Detect which cell encompasses the target text, then output its [X, Y] center coordinate. 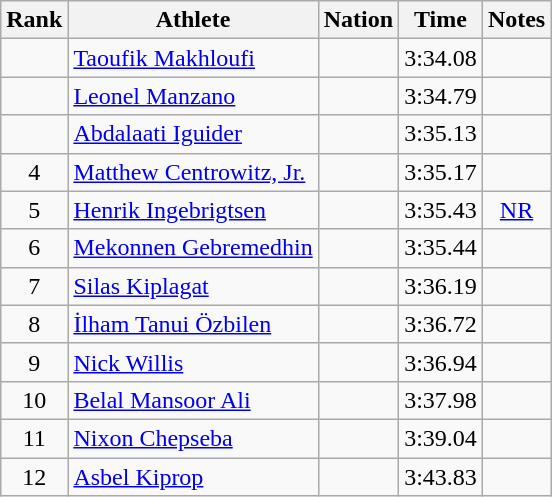
3:35.43 [441, 210]
3:37.98 [441, 400]
Time [441, 20]
Nixon Chepseba [193, 438]
3:34.79 [441, 96]
3:36.72 [441, 324]
5 [34, 210]
Asbel Kiprop [193, 477]
Athlete [193, 20]
Leonel Manzano [193, 96]
11 [34, 438]
8 [34, 324]
3:43.83 [441, 477]
3:36.19 [441, 286]
Notes [516, 20]
Matthew Centrowitz, Jr. [193, 172]
12 [34, 477]
Silas Kiplagat [193, 286]
3:35.17 [441, 172]
Mekonnen Gebremedhin [193, 248]
Abdalaati Iguider [193, 134]
4 [34, 172]
3:39.04 [441, 438]
10 [34, 400]
3:34.08 [441, 58]
9 [34, 362]
Taoufik Makhloufi [193, 58]
6 [34, 248]
NR [516, 210]
Nation [358, 20]
İlham Tanui Özbilen [193, 324]
Rank [34, 20]
3:35.44 [441, 248]
7 [34, 286]
3:36.94 [441, 362]
Belal Mansoor Ali [193, 400]
Henrik Ingebrigtsen [193, 210]
3:35.13 [441, 134]
Nick Willis [193, 362]
